Pinpoint the cell where the given text exists, returning its [x, y] midpoint coordinate. 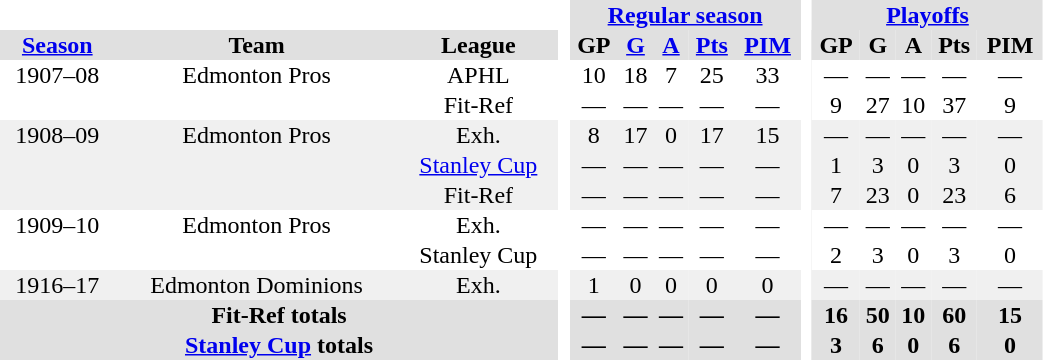
8 [594, 135]
37 [954, 105]
2 [836, 255]
27 [878, 105]
Fit-Ref totals [279, 315]
League [478, 45]
Playoffs [928, 15]
1908–09 [58, 135]
Regular season [685, 15]
50 [878, 315]
APHL [478, 75]
25 [712, 75]
Stanley Cup totals [279, 345]
Team [257, 45]
18 [636, 75]
1916–17 [58, 285]
1907–08 [58, 75]
Season [58, 45]
16 [836, 315]
1909–10 [58, 225]
33 [768, 75]
60 [954, 315]
Edmonton Dominions [257, 285]
